Return the [X, Y] coordinate for the center point of the cell that contains the specified text.  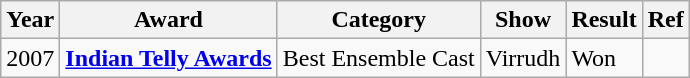
Best Ensemble Cast [378, 58]
Award [168, 20]
Category [378, 20]
Indian Telly Awards [168, 58]
Show [523, 20]
2007 [30, 58]
Won [604, 58]
Virrudh [523, 58]
Ref [666, 20]
Year [30, 20]
Result [604, 20]
